Return (x, y) of the center of cell containing provided text 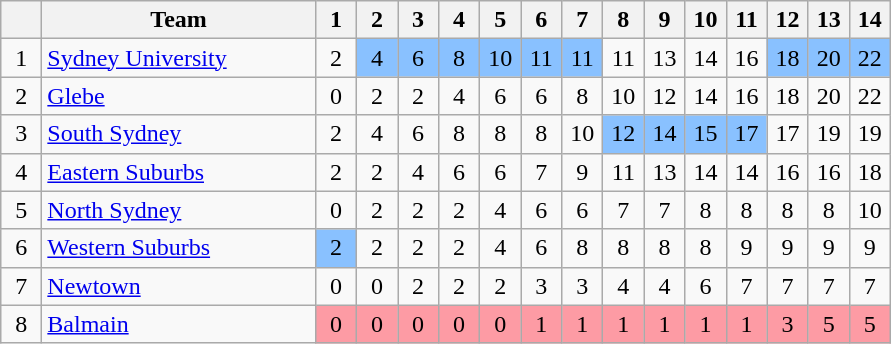
Sydney University (179, 58)
Eastern Suburbs (179, 172)
Glebe (179, 96)
15 (706, 134)
South Sydney (179, 134)
Balmain (179, 324)
Team (179, 20)
Western Suburbs (179, 248)
Newtown (179, 286)
North Sydney (179, 210)
